Locate the cell with the specified text and output its [x, y] center coordinate. 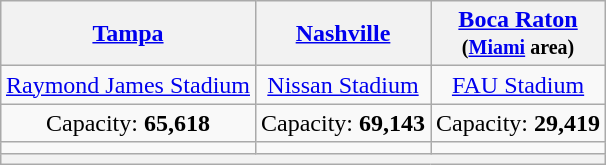
Boca Raton (Miami area) [518, 34]
Tampa [128, 34]
Nissan Stadium [342, 85]
Capacity: 69,143 [342, 123]
FAU Stadium [518, 85]
Capacity: 29,419 [518, 123]
Capacity: 65,618 [128, 123]
Nashville [342, 34]
Raymond James Stadium [128, 85]
